Identify which cell holds the provided text, then report its [X, Y] central coordinate. 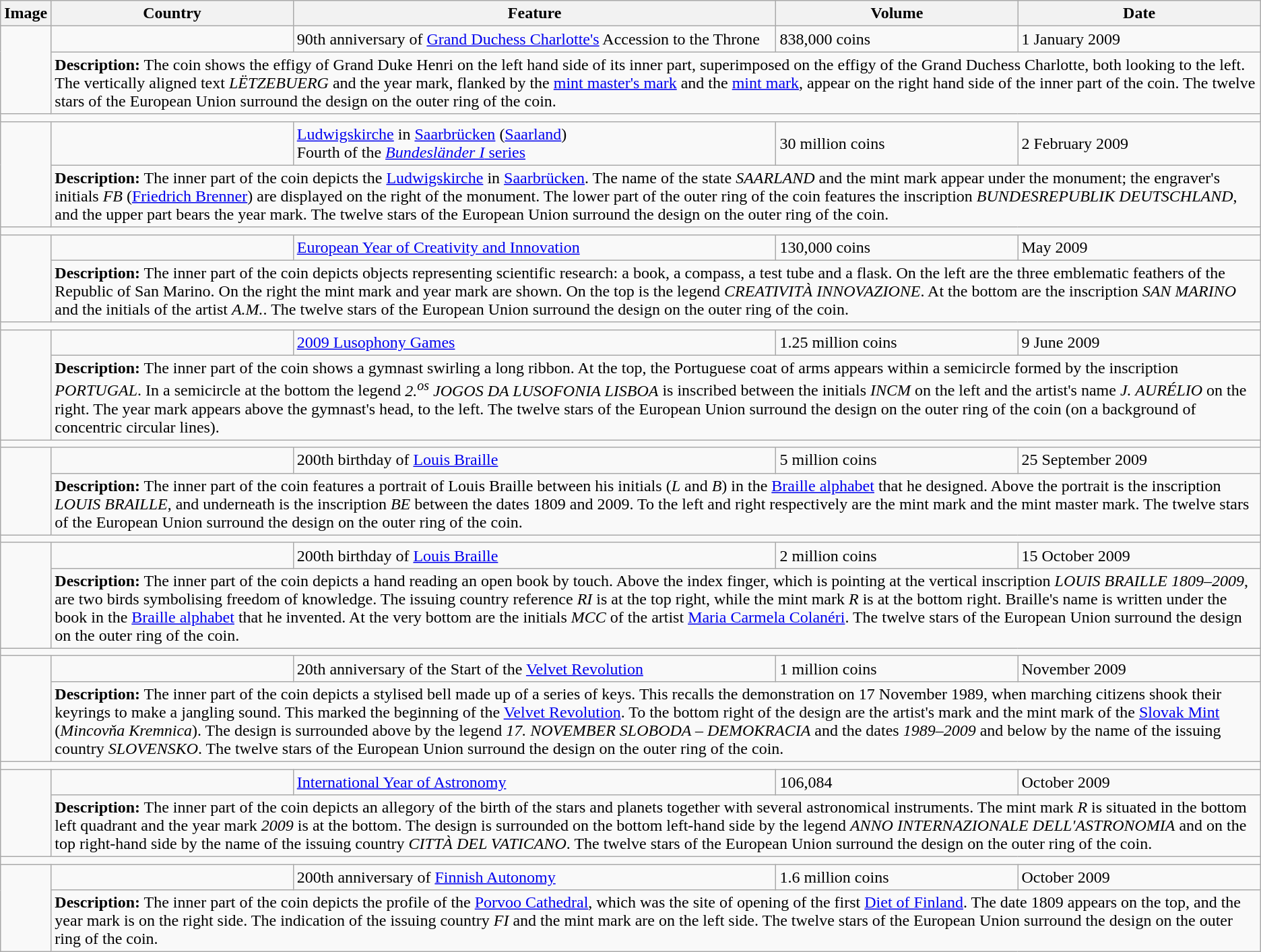
May 2009 [1139, 247]
5 million coins [897, 460]
2 million coins [897, 555]
25 September 2009 [1139, 460]
2 February 2009 [1139, 143]
1.25 million coins [897, 342]
200th anniversary of Finnish Autonomy [535, 877]
1 million coins [897, 668]
20th anniversary of the Start of the Velvet Revolution [535, 668]
Country [172, 13]
Volume [897, 13]
International Year of Astronomy [535, 782]
9 June 2009 [1139, 342]
Feature [535, 13]
2009 Lusophony Games [535, 342]
15 October 2009 [1139, 555]
1.6 million coins [897, 877]
Image [26, 13]
106,084 [897, 782]
130,000 coins [897, 247]
European Year of Creativity and Innovation [535, 247]
30 million coins [897, 143]
November 2009 [1139, 668]
838,000 coins [897, 39]
Ludwigskirche in Saarbrücken (Saarland)Fourth of the Bundesländer I series [535, 143]
90th anniversary of Grand Duchess Charlotte's Accession to the Throne [535, 39]
Date [1139, 13]
1 January 2009 [1139, 39]
